For the text-containing cell, return its midpoint in [x, y] coordinate format. 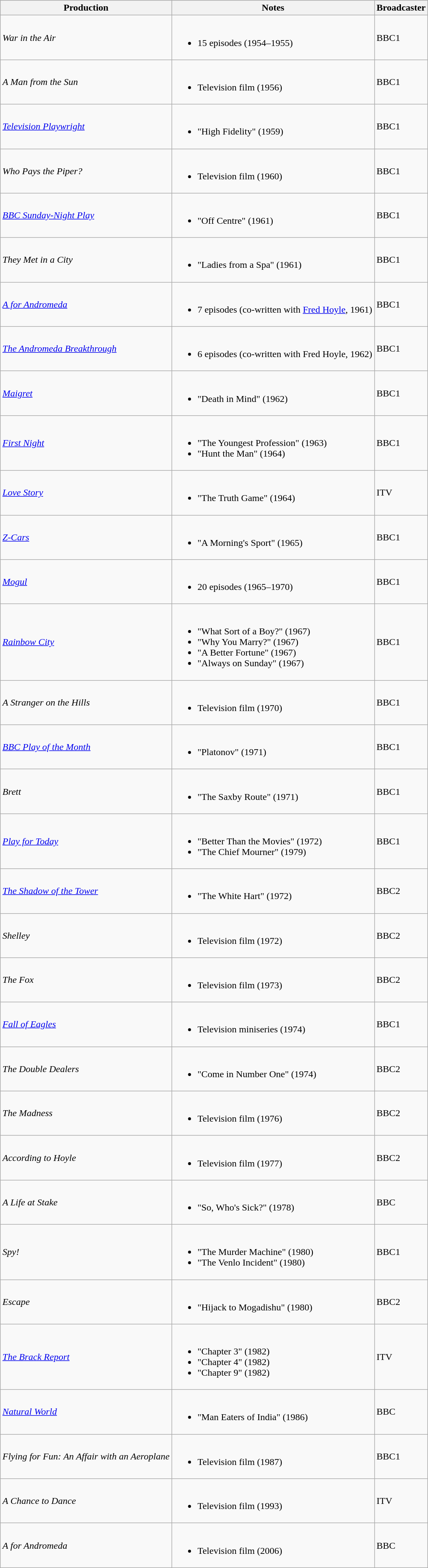
The Double Dealers [86, 1069]
The Fox [86, 980]
They Met in a City [86, 260]
"Man Eaters of India" (1986) [273, 1412]
Production [86, 8]
Natural World [86, 1412]
A Life at Stake [86, 1202]
Television film (1976) [273, 1113]
Love Story [86, 492]
Spy! [86, 1252]
Television film (1956) [273, 82]
Rainbow City [86, 642]
20 episodes (1965–1970) [273, 582]
A Man from the Sun [86, 82]
Television film (1987) [273, 1457]
BBC Sunday-Night Play [86, 216]
"Death in Mind" (1962) [273, 393]
The Andromeda Breakthrough [86, 348]
The Brack Report [86, 1357]
Television miniseries (1974) [273, 1024]
Escape [86, 1302]
"Better Than the Movies" (1972)"The Chief Mourner" (1979) [273, 841]
Z-Cars [86, 537]
According to Hoyle [86, 1158]
The Shadow of the Tower [86, 891]
"The Saxby Route" (1971) [273, 791]
Television film (1993) [273, 1501]
Television Playwright [86, 127]
6 episodes (co-written with Fred Hoyle, 1962) [273, 348]
Shelley [86, 935]
"Chapter 3" (1982)"Chapter 4" (1982)"Chapter 9" (1982) [273, 1357]
"Hijack to Mogadishu" (1980) [273, 1302]
"The White Hart" (1972) [273, 891]
War in the Air [86, 38]
Broadcaster [401, 8]
"The Truth Game" (1964) [273, 492]
"The Murder Machine" (1980)"The Venlo Incident" (1980) [273, 1252]
Flying for Fun: An Affair with an Aeroplane [86, 1457]
15 episodes (1954–1955) [273, 38]
Television film (1972) [273, 935]
Notes [273, 8]
"Platonov" (1971) [273, 747]
"So, Who's Sick?" (1978) [273, 1202]
First Night [86, 443]
"A Morning's Sport" (1965) [273, 537]
The Madness [86, 1113]
Television film (1960) [273, 171]
"Ladies from a Spa" (1961) [273, 260]
7 episodes (co-written with Fred Hoyle, 1961) [273, 304]
Play for Today [86, 841]
BBC Play of the Month [86, 747]
Who Pays the Piper? [86, 171]
"High Fidelity" (1959) [273, 127]
Brett [86, 791]
Mogul [86, 582]
A Chance to Dance [86, 1501]
Maigret [86, 393]
Television film (1977) [273, 1158]
Television film (1973) [273, 980]
Television film (2006) [273, 1546]
A Stranger on the Hills [86, 702]
Television film (1970) [273, 702]
"Come in Number One" (1974) [273, 1069]
"Off Centre" (1961) [273, 216]
Fall of Eagles [86, 1024]
"The Youngest Profession" (1963)"Hunt the Man" (1964) [273, 443]
"What Sort of a Boy?" (1967)"Why You Marry?" (1967)"A Better Fortune" (1967)"Always on Sunday" (1967) [273, 642]
